Scan for the cell matching the given text and deliver its (x, y) coordinate at center. 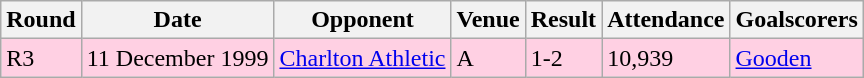
Gooden (796, 58)
Venue (488, 20)
10,939 (666, 58)
11 December 1999 (178, 58)
1-2 (563, 58)
Round (41, 20)
Result (563, 20)
Goalscorers (796, 20)
Opponent (362, 20)
Attendance (666, 20)
Date (178, 20)
R3 (41, 58)
A (488, 58)
Charlton Athletic (362, 58)
